Return (x, y) of the center of cell containing provided text 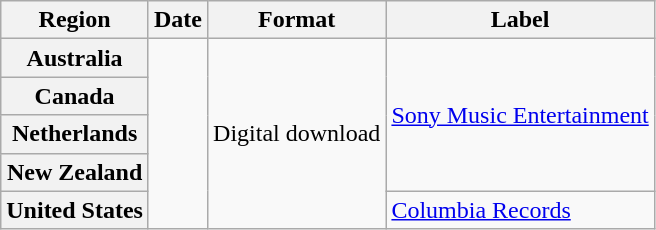
Australia (75, 58)
Canada (75, 96)
Digital download (297, 134)
Netherlands (75, 134)
Format (297, 20)
United States (75, 210)
Columbia Records (520, 210)
Region (75, 20)
New Zealand (75, 172)
Date (178, 20)
Label (520, 20)
Sony Music Entertainment (520, 115)
